For the text-containing cell, return its midpoint in (x, y) coordinate format. 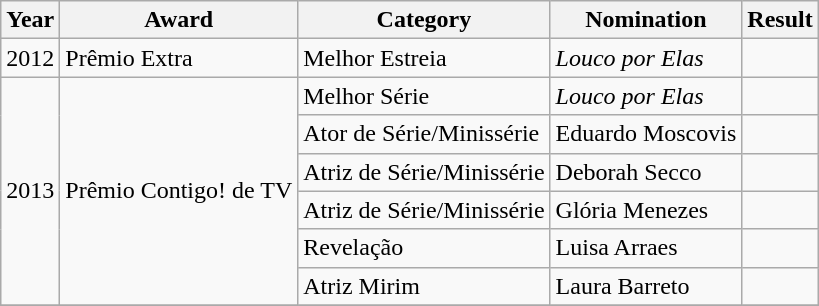
2012 (30, 58)
Prêmio Extra (179, 58)
Award (179, 20)
Luisa Arraes (646, 248)
Laura Barreto (646, 286)
Result (780, 20)
Deborah Secco (646, 172)
Revelação (424, 248)
Melhor Estreia (424, 58)
Nomination (646, 20)
Prêmio Contigo! de TV (179, 191)
Glória Menezes (646, 210)
Eduardo Moscovis (646, 134)
Year (30, 20)
2013 (30, 191)
Category (424, 20)
Ator de Série/Minissérie (424, 134)
Atriz Mirim (424, 286)
Melhor Série (424, 96)
